From the cell containing the given text, extract its center point as [x, y] coordinate. 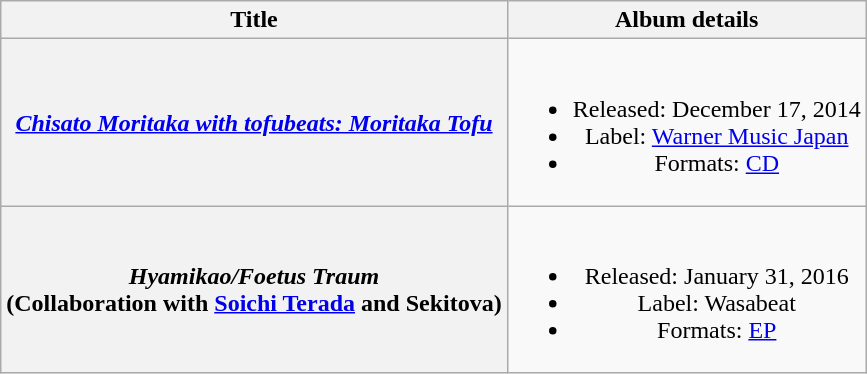
Released: December 17, 2014Label: Warner Music JapanFormats: CD [686, 122]
Hyamikao/Foetus Traum(Collaboration with Soichi Terada and Sekitova) [254, 290]
Album details [686, 20]
Chisato Moritaka with tofubeats: Moritaka Tofu [254, 122]
Released: January 31, 2016Label: WasabeatFormats: EP [686, 290]
Title [254, 20]
